Capture the cell that displays the provided text and extract its (x, y) central coordinate. 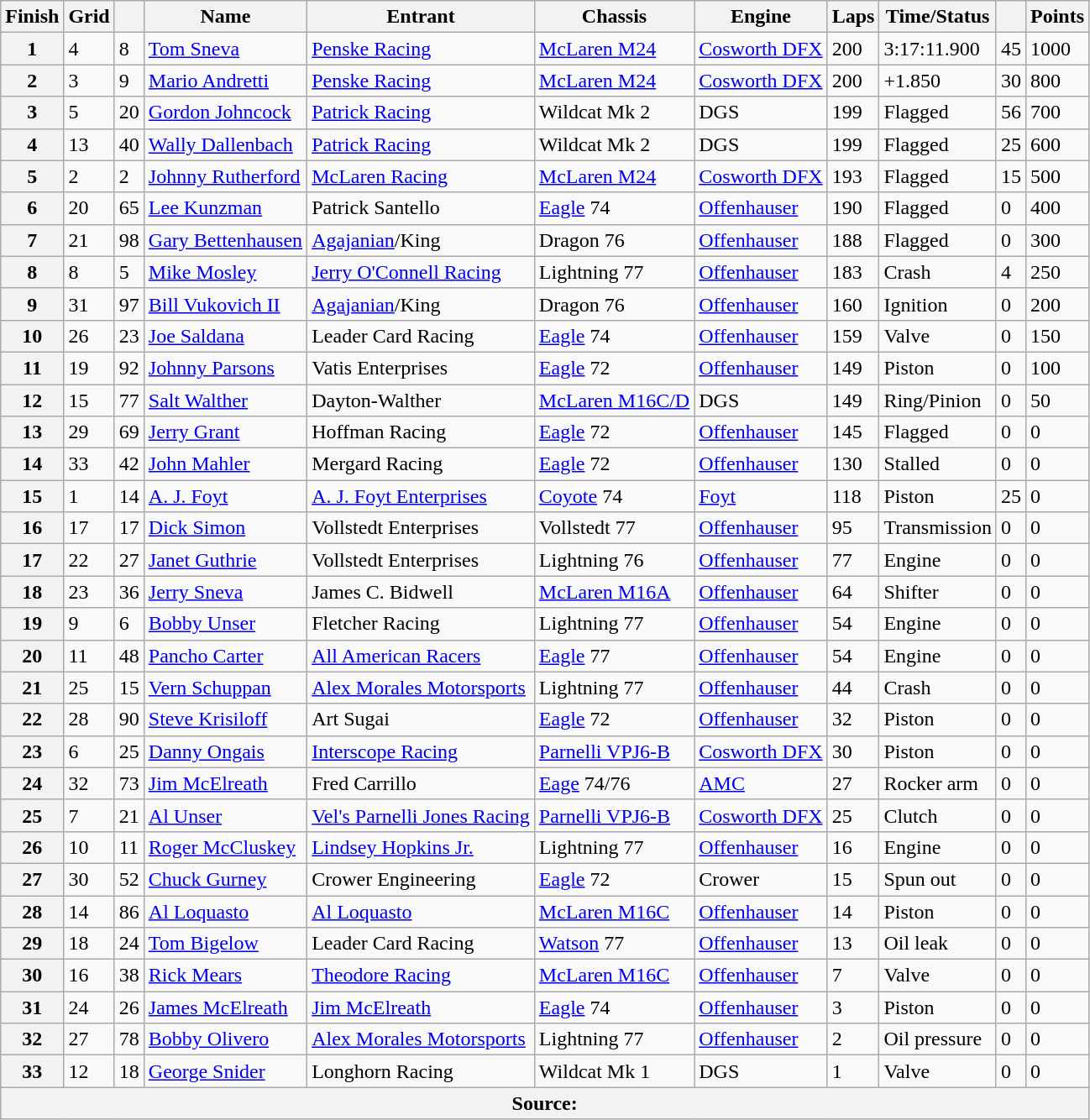
400 (1056, 208)
44 (853, 688)
Dick Simon (225, 528)
Wildcat Mk 1 (614, 1071)
52 (129, 879)
Johnny Rutherford (225, 176)
Interscope Racing (422, 751)
92 (129, 368)
193 (853, 176)
97 (129, 304)
Vern Schuppan (225, 688)
Ring/Pinion (938, 400)
42 (129, 464)
Steve Krisiloff (225, 720)
159 (853, 336)
Al Unser (225, 815)
Joe Saldana (225, 336)
Gary Bettenhausen (225, 240)
65 (129, 208)
George Snider (225, 1071)
183 (853, 272)
Mergard Racing (422, 464)
64 (853, 592)
+1.850 (938, 81)
69 (129, 432)
Hoffman Racing (422, 432)
McLaren M16A (614, 592)
Transmission (938, 528)
Patrick Santello (422, 208)
1000 (1056, 49)
90 (129, 720)
Clutch (938, 815)
188 (853, 240)
James C. Bidwell (422, 592)
600 (1056, 144)
190 (853, 208)
Entrant (422, 17)
Vollstedt 77 (614, 528)
Ignition (938, 304)
150 (1056, 336)
700 (1056, 113)
Mike Mosley (225, 272)
Dayton-Walther (422, 400)
Points (1056, 17)
Theodore Racing (422, 976)
56 (1011, 113)
130 (853, 464)
86 (129, 911)
Chuck Gurney (225, 879)
95 (853, 528)
Grid (89, 17)
Pancho Carter (225, 656)
Watson 77 (614, 944)
AMC (761, 783)
Longhorn Racing (422, 1071)
Jerry Sneva (225, 592)
Foyt (761, 496)
Crower Engineering (422, 879)
3:17:11.900 (938, 49)
Tom Sneva (225, 49)
Mario Andretti (225, 81)
Bill Vukovich II (225, 304)
Source: (545, 1103)
Time/Status (938, 17)
73 (129, 783)
40 (129, 144)
Spun out (938, 879)
Eagle 77 (614, 656)
118 (853, 496)
James McElreath (225, 1007)
38 (129, 976)
Danny Ongais (225, 751)
78 (129, 1039)
Bobby Unser (225, 624)
A. J. Foyt Enterprises (422, 496)
McLaren M16C/D (614, 400)
A. J. Foyt (225, 496)
Rick Mears (225, 976)
Eage 74/76 (614, 783)
Lee Kunzman (225, 208)
145 (853, 432)
Stalled (938, 464)
Gordon Johncock (225, 113)
Oil pressure (938, 1039)
Fletcher Racing (422, 624)
Bobby Olivero (225, 1039)
Lindsey Hopkins Jr. (422, 847)
100 (1056, 368)
250 (1056, 272)
Tom Bigelow (225, 944)
Jerry Grant (225, 432)
45 (1011, 49)
Oil leak (938, 944)
36 (129, 592)
Coyote 74 (614, 496)
McLaren Racing (422, 176)
Laps (853, 17)
Shifter (938, 592)
800 (1056, 81)
Chassis (614, 17)
48 (129, 656)
Crower (761, 879)
Roger McCluskey (225, 847)
John Mahler (225, 464)
Finish (32, 17)
Rocker arm (938, 783)
Fred Carrillo (422, 783)
Name (225, 17)
Vel's Parnelli Jones Racing (422, 815)
Art Sugai (422, 720)
Vatis Enterprises (422, 368)
50 (1056, 400)
Johnny Parsons (225, 368)
Jerry O'Connell Racing (422, 272)
Wally Dallenbach (225, 144)
300 (1056, 240)
Lightning 76 (614, 560)
98 (129, 240)
Salt Walther (225, 400)
All American Racers (422, 656)
Janet Guthrie (225, 560)
160 (853, 304)
500 (1056, 176)
